Return (x, y) of the center of cell containing provided text 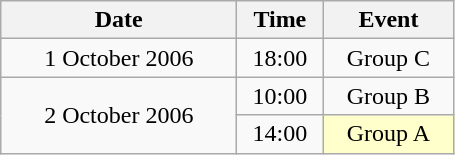
1 October 2006 (119, 58)
2 October 2006 (119, 115)
14:00 (280, 134)
Event (388, 20)
10:00 (280, 96)
Time (280, 20)
Group C (388, 58)
Group A (388, 134)
Group B (388, 96)
Date (119, 20)
18:00 (280, 58)
